Determine the (x, y) coordinate at the center of the cell enclosing the given text.  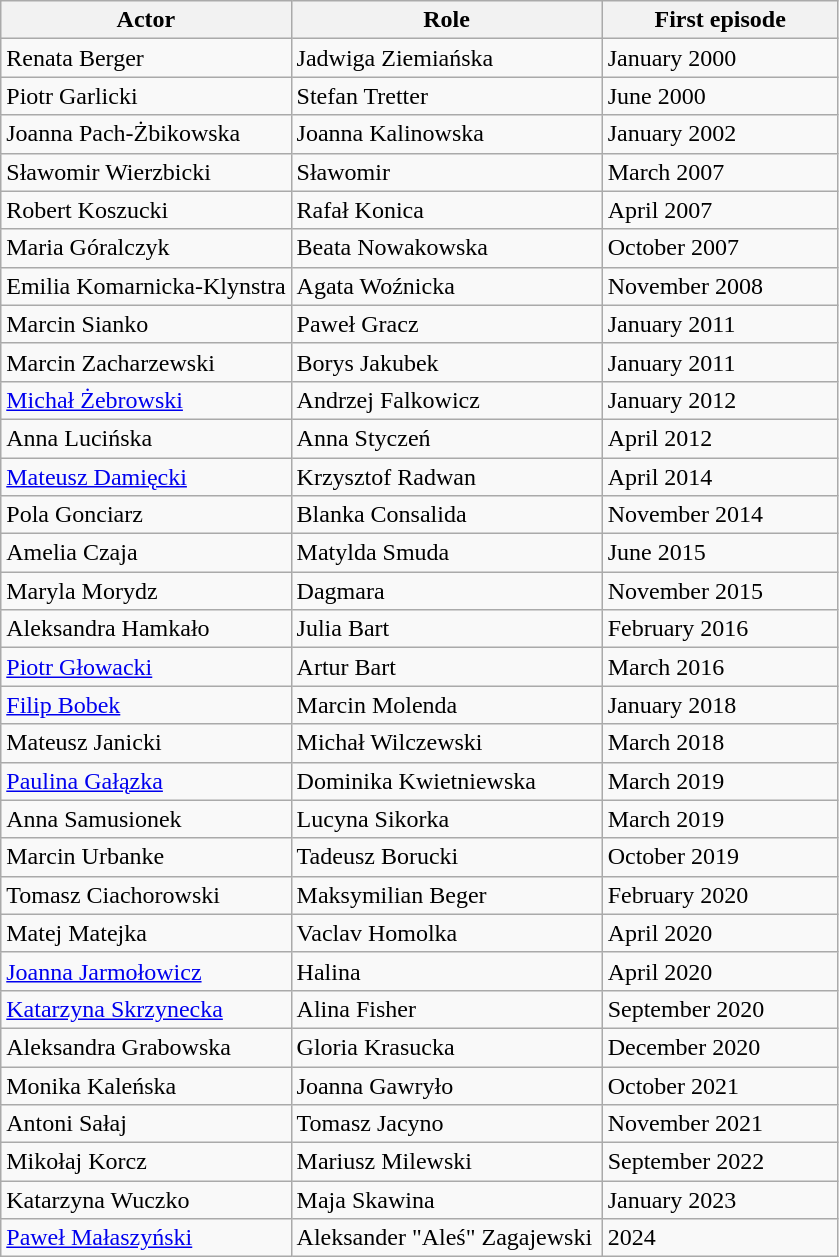
Maksymilian Beger (446, 895)
March 2007 (720, 172)
Aleksander "Aleś" Zagajewski (446, 1238)
Jadwiga Ziemiańska (446, 58)
Blanka Consalida (446, 515)
2024 (720, 1238)
Piotr Garlicki (146, 96)
March 2018 (720, 743)
Maja Skawina (446, 1200)
March 2016 (720, 667)
November 2008 (720, 286)
Matylda Smuda (446, 553)
Monika Kaleńska (146, 1085)
April 2014 (720, 477)
January 2000 (720, 58)
Alina Fisher (446, 1009)
Renata Berger (146, 58)
Dominika Kwietniewska (446, 781)
Maryla Morydz (146, 591)
Lucyna Sikorka (446, 819)
December 2020 (720, 1047)
Halina (446, 971)
Artur Bart (446, 667)
Dagmara (446, 591)
Paweł Małaszyński (146, 1238)
April 2007 (720, 210)
Tomasz Jacyno (446, 1124)
Robert Koszucki (146, 210)
Andrzej Falkowicz (446, 400)
Pola Gonciarz (146, 515)
Beata Nowakowska (446, 248)
November 2015 (720, 591)
Marcin Zacharzewski (146, 362)
January 2012 (720, 400)
Michał Żebrowski (146, 400)
Tadeusz Borucki (446, 857)
April 2012 (720, 438)
Role (446, 20)
Emilia Komarnicka-Klynstra (146, 286)
Marcin Urbanke (146, 857)
Sławomir (446, 172)
Marcin Sianko (146, 324)
June 2015 (720, 553)
Actor (146, 20)
Katarzyna Wuczko (146, 1200)
Gloria Krasucka (446, 1047)
October 2021 (720, 1085)
Sławomir Wierzbicki (146, 172)
First episode (720, 20)
Piotr Głowacki (146, 667)
October 2007 (720, 248)
Joanna Gawryło (446, 1085)
Joanna Kalinowska (446, 134)
Stefan Tretter (446, 96)
January 2002 (720, 134)
November 2014 (720, 515)
Aleksandra Hamkało (146, 629)
February 2020 (720, 895)
Mateusz Damięcki (146, 477)
Antoni Sałaj (146, 1124)
Aleksandra Grabowska (146, 1047)
January 2018 (720, 705)
Paweł Gracz (446, 324)
June 2000 (720, 96)
Amelia Czaja (146, 553)
February 2016 (720, 629)
Maria Góralczyk (146, 248)
Julia Bart (446, 629)
Katarzyna Skrzynecka (146, 1009)
Michał Wilczewski (446, 743)
Marcin Molenda (446, 705)
Borys Jakubek (446, 362)
January 2023 (720, 1200)
Anna Styczeń (446, 438)
Joanna Pach-Żbikowska (146, 134)
November 2021 (720, 1124)
October 2019 (720, 857)
Matej Matejka (146, 933)
Anna Samusionek (146, 819)
Vaclav Homolka (446, 933)
Rafał Konica (446, 210)
Mikołaj Korcz (146, 1162)
September 2022 (720, 1162)
Agata Woźnicka (446, 286)
Joanna Jarmołowicz (146, 971)
Mariusz Milewski (446, 1162)
Paulina Gałązka (146, 781)
Tomasz Ciachorowski (146, 895)
Anna Lucińska (146, 438)
Krzysztof Radwan (446, 477)
September 2020 (720, 1009)
Mateusz Janicki (146, 743)
Filip Bobek (146, 705)
